From the cell containing the given text, extract its center point as [X, Y] coordinate. 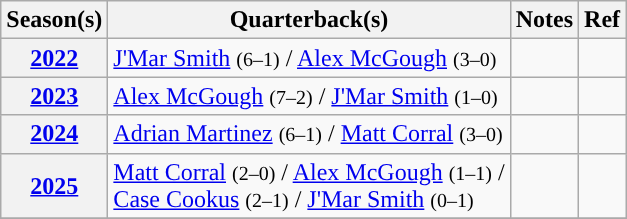
2022 [54, 58]
2023 [54, 96]
Matt Corral (2–0) / Alex McGough (1–1) / Case Cookus (2–1) / J'Mar Smith (0–1) [309, 186]
Quarterback(s) [309, 20]
Alex McGough (7–2) / J'Mar Smith (1–0) [309, 96]
Adrian Martinez (6–1) / Matt Corral (3–0) [309, 134]
Ref [602, 20]
2024 [54, 134]
Season(s) [54, 20]
2025 [54, 186]
Notes [544, 20]
J'Mar Smith (6–1) / Alex McGough (3–0) [309, 58]
